Locate the cell with the specified text and output its [X, Y] center coordinate. 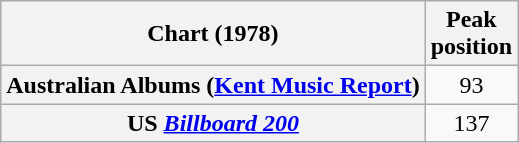
93 [471, 85]
Peakposition [471, 34]
Chart (1978) [213, 34]
137 [471, 123]
Australian Albums (Kent Music Report) [213, 85]
US Billboard 200 [213, 123]
